Extract the (X, Y) coordinate from the center of the cell holding the provided text.  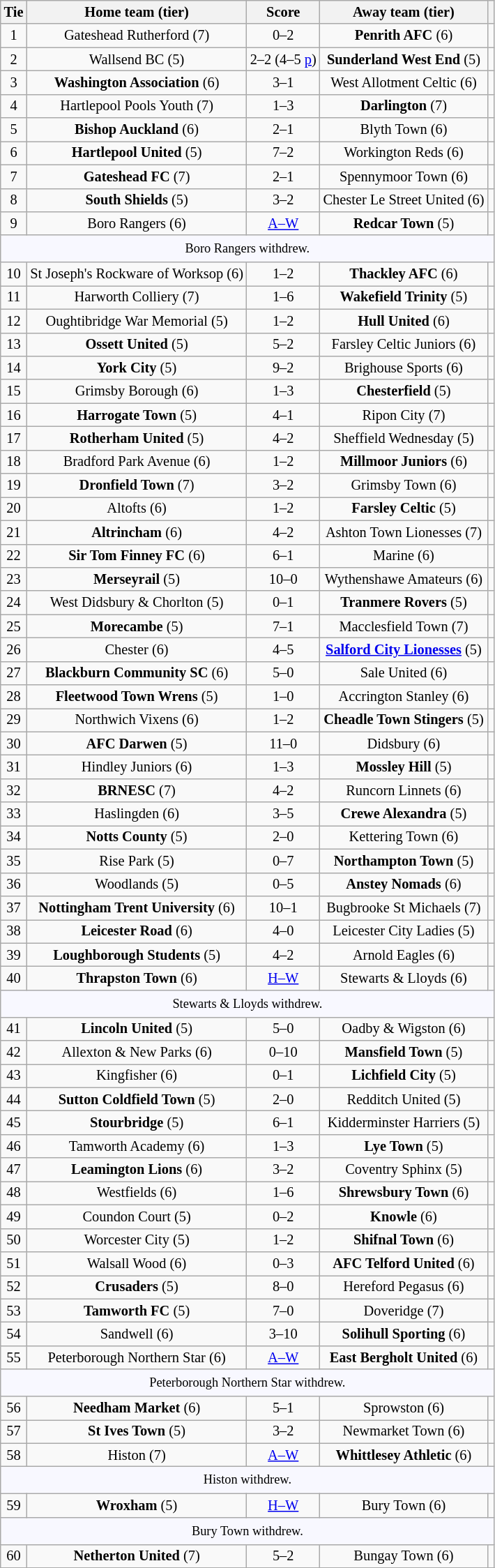
Merseyrail (5) (137, 579)
Altrincham (6) (137, 532)
9 (14, 223)
Sprowston (6) (404, 1408)
Doveridge (7) (404, 1311)
Wallsend BC (5) (137, 59)
36 (14, 884)
Ossett United (5) (137, 345)
7 (14, 176)
Accrington Stanley (6) (404, 697)
Penrith AFC (6) (404, 36)
6 (14, 153)
Sir Tom Finney FC (6) (137, 556)
Crewe Alexandra (5) (404, 814)
Mansfield Town (5) (404, 1053)
7–1 (283, 626)
26 (14, 649)
Shrewsbury Town (6) (404, 1193)
11–0 (283, 744)
21 (14, 532)
Spennymoor Town (6) (404, 176)
Notts County (5) (137, 837)
13 (14, 345)
7–2 (283, 153)
17 (14, 438)
Thrapston Town (6) (137, 978)
Macclesfield Town (7) (404, 626)
58 (14, 1455)
1 (14, 36)
8 (14, 200)
Harworth Colliery (7) (137, 297)
AFC Telford United (6) (404, 1263)
Lichfield City (5) (404, 1076)
Mossley Hill (5) (404, 767)
Walsall Wood (6) (137, 1263)
9–2 (283, 368)
Sunderland West End (5) (404, 59)
St Ives Town (5) (137, 1431)
8–0 (283, 1287)
40 (14, 978)
43 (14, 1076)
Hindley Juniors (6) (137, 767)
Brighouse Sports (6) (404, 368)
St Joseph's Rockware of Worksop (6) (137, 274)
Hartlepool Pools Youth (7) (137, 106)
12 (14, 321)
BRNESC (7) (137, 790)
55 (14, 1357)
Redditch United (5) (404, 1099)
45 (14, 1122)
15 (14, 391)
Solihull Sporting (6) (404, 1334)
Leamington Lions (6) (137, 1170)
18 (14, 462)
Darlington (7) (404, 106)
49 (14, 1216)
Farsley Celtic (5) (404, 508)
Newmarket Town (6) (404, 1431)
Ripon City (7) (404, 415)
Sutton Coldfield Town (5) (137, 1099)
Boro Rangers withdrew. (247, 248)
Rise Park (5) (137, 861)
5 (14, 130)
Northwich Vixens (6) (137, 720)
Cheadle Town Stingers (5) (404, 720)
Gateshead FC (7) (137, 176)
Shifnal Town (6) (404, 1240)
59 (14, 1505)
50 (14, 1240)
3 (14, 82)
Ashton Town Lionesses (7) (404, 532)
24 (14, 603)
3–1 (283, 82)
Woodlands (5) (137, 884)
Haslingden (6) (137, 814)
Millmoor Juniors (6) (404, 462)
South Shields (5) (137, 200)
10–1 (283, 907)
Dronfield Town (7) (137, 485)
Tranmere Rovers (5) (404, 603)
Wroxham (5) (137, 1505)
Bugbrooke St Michaels (7) (404, 907)
Away team (tier) (404, 12)
Grimsby Borough (6) (137, 391)
57 (14, 1431)
23 (14, 579)
10–0 (283, 579)
Blackburn Community SC (6) (137, 673)
0–7 (283, 861)
38 (14, 931)
Nottingham Trent University (6) (137, 907)
19 (14, 485)
Histon (7) (137, 1455)
Altofts (6) (137, 508)
Arnold Eagles (6) (404, 955)
60 (14, 1556)
4–0 (283, 931)
Marine (6) (404, 556)
Workington Reds (6) (404, 153)
Bury Town withdrew. (247, 1530)
Redcar Town (5) (404, 223)
53 (14, 1311)
Tamworth FC (5) (137, 1311)
Tamworth Academy (6) (137, 1146)
46 (14, 1146)
Didsbury (6) (404, 744)
41 (14, 1029)
Farsley Celtic Juniors (6) (404, 345)
22 (14, 556)
2 (14, 59)
48 (14, 1193)
Kettering Town (6) (404, 837)
Bradford Park Avenue (6) (137, 462)
Sandwell (6) (137, 1334)
33 (14, 814)
35 (14, 861)
Kingfisher (6) (137, 1076)
3–10 (283, 1334)
Score (283, 12)
AFC Darwen (5) (137, 744)
Morecambe (5) (137, 626)
30 (14, 744)
Worcester City (5) (137, 1240)
Knowle (6) (404, 1216)
Westfields (6) (137, 1193)
1–0 (283, 697)
Netherton United (7) (137, 1556)
Histon withdrew. (247, 1480)
54 (14, 1334)
Bishop Auckland (6) (137, 130)
Washington Association (6) (137, 82)
Blyth Town (6) (404, 130)
Bury Town (6) (404, 1505)
44 (14, 1099)
29 (14, 720)
Loughborough Students (5) (137, 955)
5–1 (283, 1408)
Runcorn Linnets (6) (404, 790)
Salford City Lionesses (5) (404, 649)
Northampton Town (5) (404, 861)
Stewarts & Lloyds (6) (404, 978)
Whittlesey Athletic (6) (404, 1455)
25 (14, 626)
Hereford Pegasus (6) (404, 1287)
Peterborough Northern Star withdrew. (247, 1382)
Chesterfield (5) (404, 391)
Boro Rangers (6) (137, 223)
Rotherham United (5) (137, 438)
0–5 (283, 884)
11 (14, 297)
Hartlepool United (5) (137, 153)
Grimsby Town (6) (404, 485)
Lincoln United (5) (137, 1029)
Kidderminster Harriers (5) (404, 1122)
27 (14, 673)
Hull United (6) (404, 321)
West Allotment Celtic (6) (404, 82)
Wakefield Trinity (5) (404, 297)
Stourbridge (5) (137, 1122)
Harrogate Town (5) (137, 415)
Sale United (6) (404, 673)
Chester Le Street United (6) (404, 200)
52 (14, 1287)
Gateshead Rutherford (7) (137, 36)
4–5 (283, 649)
2–2 (4–5 p) (283, 59)
37 (14, 907)
51 (14, 1263)
31 (14, 767)
Fleetwood Town Wrens (5) (137, 697)
Sheffield Wednesday (5) (404, 438)
Coventry Sphinx (5) (404, 1170)
10 (14, 274)
Oughtibridge War Memorial (5) (137, 321)
20 (14, 508)
Anstey Nomads (6) (404, 884)
Peterborough Northern Star (6) (137, 1357)
4–1 (283, 415)
39 (14, 955)
0–10 (283, 1053)
42 (14, 1053)
Stewarts & Lloyds withdrew. (247, 1003)
Thackley AFC (6) (404, 274)
0–3 (283, 1263)
Bungay Town (6) (404, 1556)
Crusaders (5) (137, 1287)
Allexton & New Parks (6) (137, 1053)
16 (14, 415)
Lye Town (5) (404, 1146)
4 (14, 106)
Leicester City Ladies (5) (404, 931)
Tie (14, 12)
Coundon Court (5) (137, 1216)
Leicester Road (6) (137, 931)
York City (5) (137, 368)
3–5 (283, 814)
28 (14, 697)
34 (14, 837)
Home team (tier) (137, 12)
7–0 (283, 1311)
14 (14, 368)
47 (14, 1170)
Wythenshawe Amateurs (6) (404, 579)
Needham Market (6) (137, 1408)
Chester (6) (137, 649)
56 (14, 1408)
Oadby & Wigston (6) (404, 1029)
East Bergholt United (6) (404, 1357)
West Didsbury & Chorlton (5) (137, 603)
32 (14, 790)
